Output the [x, y] coordinate of the center of the cell containing the given text.  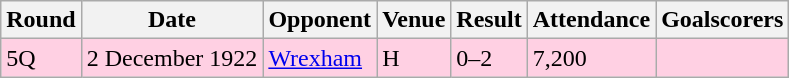
Venue [414, 20]
Wrexham [320, 58]
Goalscorers [722, 20]
Opponent [320, 20]
Attendance [591, 20]
Round [41, 20]
Result [489, 20]
0–2 [489, 58]
7,200 [591, 58]
H [414, 58]
Date [172, 20]
5Q [41, 58]
2 December 1922 [172, 58]
